Output the (X, Y) coordinate of the center of the cell containing the given text.  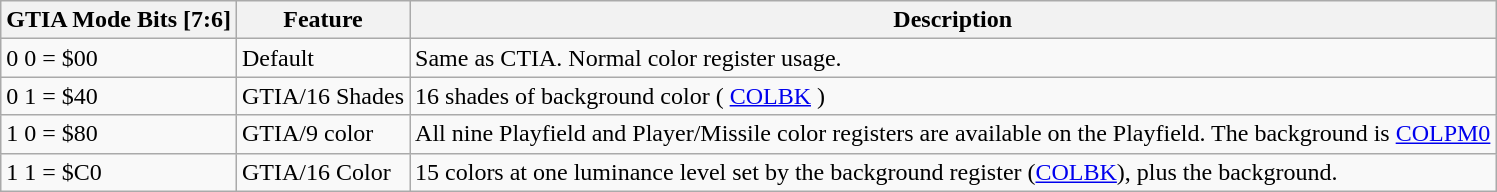
GTIA Mode Bits [7:6] (119, 20)
Default (322, 58)
1 1 = $C0 (119, 172)
1 0 = $80 (119, 134)
0 1 = $40 (119, 96)
15 colors at one luminance level set by the background register (COLBK), plus the background. (953, 172)
GTIA/9 color (322, 134)
Feature (322, 20)
GTIA/16 Color (322, 172)
Description (953, 20)
0 0 = $00 (119, 58)
16 shades of background color ( COLBK ) (953, 96)
Same as CTIA. Normal color register usage. (953, 58)
GTIA/16 Shades (322, 96)
All nine Playfield and Player/Missile color registers are available on the Playfield. The background is COLPM0 (953, 134)
